Find where the given text appears and provide that cell's center as [x, y] coordinate. 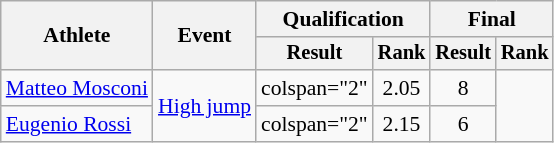
High jump [204, 106]
Final [492, 19]
2.15 [402, 124]
Athlete [77, 36]
8 [463, 88]
Event [204, 36]
Matteo Mosconi [77, 88]
Qualification [343, 19]
2.05 [402, 88]
Eugenio Rossi [77, 124]
6 [463, 124]
